Provide the (x, y) coordinate of the cell's center where the given text is located.  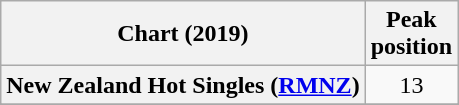
13 (411, 85)
Chart (2019) (183, 34)
New Zealand Hot Singles (RMNZ) (183, 85)
Peakposition (411, 34)
